Output the [x, y] coordinate of the center of the cell containing the given text.  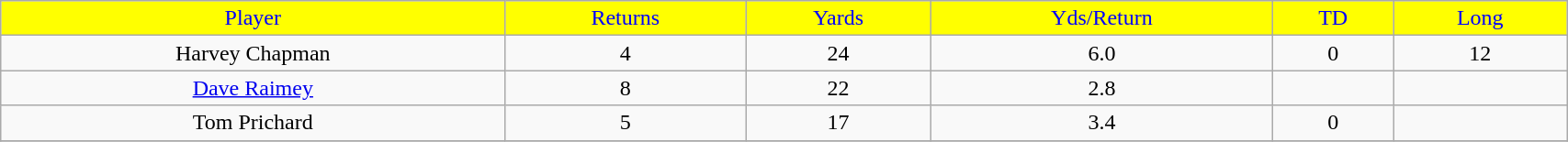
Yds/Return [1101, 18]
TD [1333, 18]
4 [626, 53]
12 [1481, 53]
5 [626, 123]
2.8 [1101, 88]
6.0 [1101, 53]
Yards [839, 18]
Dave Raimey [254, 88]
Tom Prichard [254, 123]
24 [839, 53]
Harvey Chapman [254, 53]
Long [1481, 18]
3.4 [1101, 123]
8 [626, 88]
Player [254, 18]
Returns [626, 18]
17 [839, 123]
22 [839, 88]
